Output the (X, Y) coordinate of the center of the cell containing the given text.  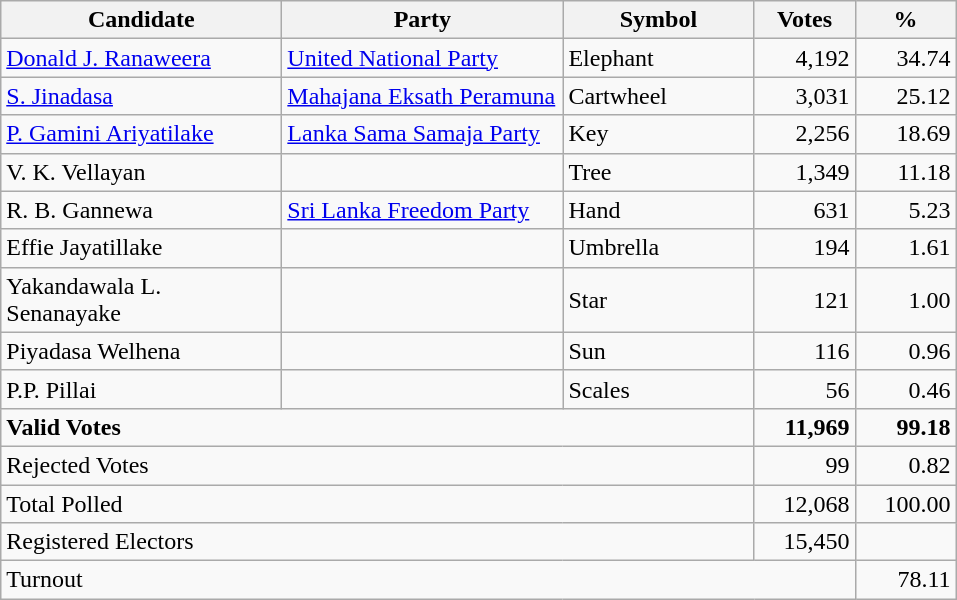
Candidate (142, 20)
56 (804, 389)
Scales (658, 389)
Total Polled (378, 503)
Votes (804, 20)
99.18 (906, 427)
1,349 (804, 172)
Yakandawala L. Senanayake (142, 300)
S. Jinadasa (142, 96)
V. K. Vellayan (142, 172)
Lanka Sama Samaja Party (422, 134)
12,068 (804, 503)
Piyadasa Welhena (142, 351)
% (906, 20)
0.46 (906, 389)
25.12 (906, 96)
R. B. Gannewa (142, 210)
34.74 (906, 58)
1.61 (906, 248)
100.00 (906, 503)
0.82 (906, 465)
121 (804, 300)
Turnout (428, 580)
0.96 (906, 351)
Symbol (658, 20)
99 (804, 465)
Rejected Votes (378, 465)
15,450 (804, 542)
Effie Jayatillake (142, 248)
116 (804, 351)
11.18 (906, 172)
5.23 (906, 210)
Umbrella (658, 248)
18.69 (906, 134)
Registered Electors (378, 542)
1.00 (906, 300)
4,192 (804, 58)
3,031 (804, 96)
Elephant (658, 58)
Sri Lanka Freedom Party (422, 210)
Cartwheel (658, 96)
Hand (658, 210)
Sun (658, 351)
194 (804, 248)
Mahajana Eksath Peramuna (422, 96)
United National Party (422, 58)
Party (422, 20)
Donald J. Ranaweera (142, 58)
631 (804, 210)
Star (658, 300)
Tree (658, 172)
11,969 (804, 427)
78.11 (906, 580)
Key (658, 134)
2,256 (804, 134)
P.P. Pillai (142, 389)
P. Gamini Ariyatilake (142, 134)
Valid Votes (378, 427)
